Scan for the cell matching the given text and deliver its (X, Y) coordinate at center. 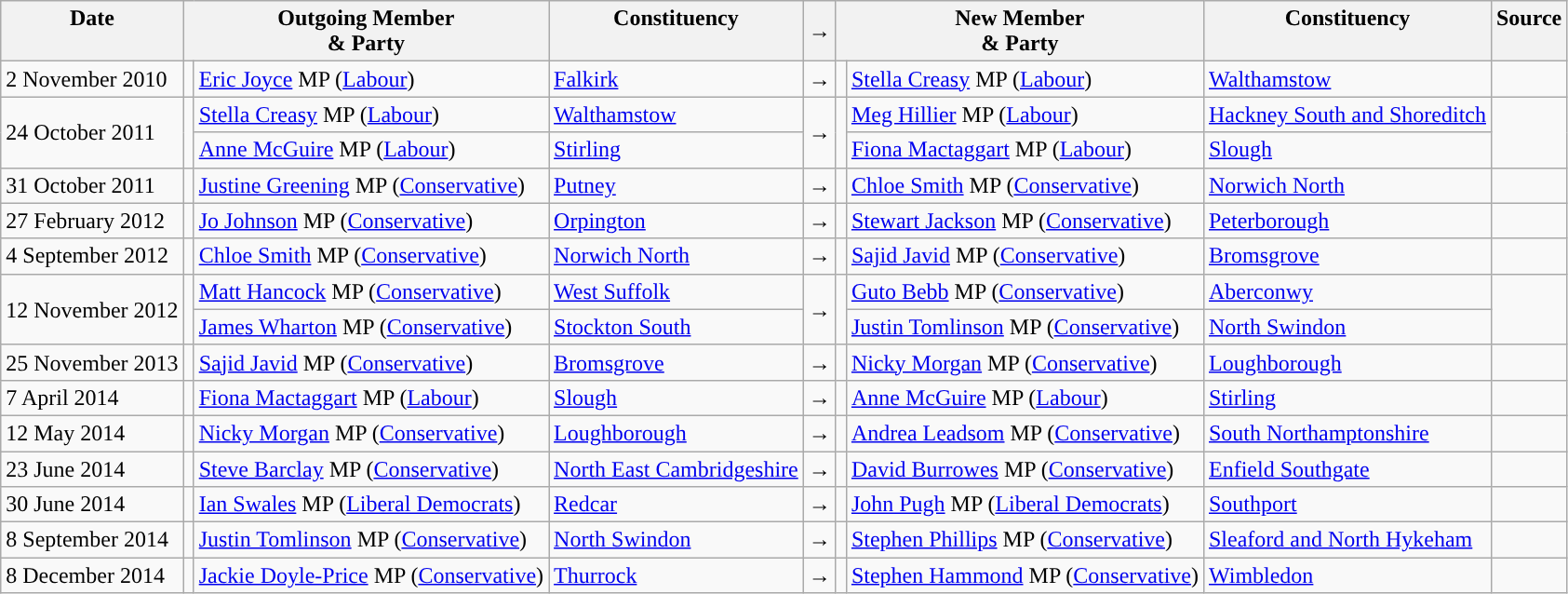
24 October 2011 (92, 132)
West Suffolk (677, 291)
Stockton South (677, 327)
North East Cambridgeshire (677, 468)
Putney (677, 185)
Ian Swales MP (Liberal Democrats) (370, 505)
Jo Johnson MP (Conservative) (370, 221)
Redcar (677, 505)
12 November 2012 (92, 309)
Wimbledon (1347, 575)
Source (1528, 32)
Justine Greening MP (Conservative) (370, 185)
Falkirk (677, 79)
8 December 2014 (92, 575)
James Wharton MP (Conservative) (370, 327)
New Member& Party (1020, 32)
South Northamptonshire (1347, 433)
Outgoing Member& Party (366, 32)
2 November 2010 (92, 79)
Enfield Southgate (1347, 468)
Orpington (677, 221)
John Pugh MP (Liberal Democrats) (1025, 505)
Thurrock (677, 575)
31 October 2011 (92, 185)
12 May 2014 (92, 433)
Stewart Jackson MP (Conservative) (1025, 221)
Sleaford and North Hykeham (1347, 540)
Eric Joyce MP (Labour) (370, 79)
8 September 2014 (92, 540)
Matt Hancock MP (Conservative) (370, 291)
23 June 2014 (92, 468)
7 April 2014 (92, 398)
Aberconwy (1347, 291)
Stephen Phillips MP (Conservative) (1025, 540)
Stephen Hammond MP (Conservative) (1025, 575)
Andrea Leadsom MP (Conservative) (1025, 433)
Steve Barclay MP (Conservative) (370, 468)
Southport (1347, 505)
David Burrowes MP (Conservative) (1025, 468)
30 June 2014 (92, 505)
Meg Hillier MP (Labour) (1025, 115)
Hackney South and Shoreditch (1347, 115)
4 September 2012 (92, 256)
Jackie Doyle-Price MP (Conservative) (370, 575)
Peterborough (1347, 221)
Date (92, 32)
27 February 2012 (92, 221)
25 November 2013 (92, 362)
Guto Bebb MP (Conservative) (1025, 291)
